Detect which cell encompasses the target text, then output its (X, Y) center coordinate. 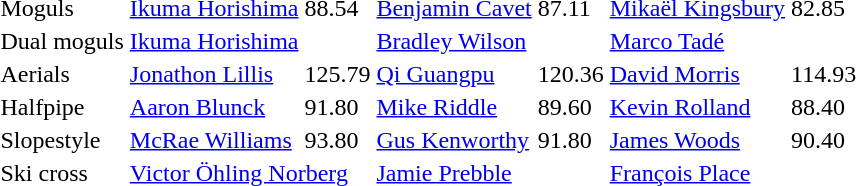
Mike Riddle (454, 107)
Jonathon Lillis (214, 74)
Ikuma Horishima (250, 41)
David Morris (697, 74)
Kevin Rolland (697, 107)
89.60 (570, 107)
Bradley Wilson (490, 41)
Gus Kenworthy (454, 140)
120.36 (570, 74)
McRae Williams (214, 140)
93.80 (338, 140)
Aaron Blunck (214, 107)
Qi Guangpu (454, 74)
James Woods (697, 140)
125.79 (338, 74)
